Determine the (x, y) coordinate at the center of the cell enclosing the given text.  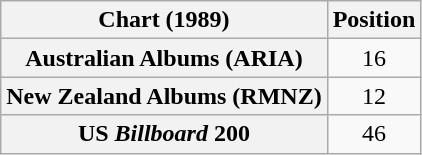
46 (374, 134)
New Zealand Albums (RMNZ) (164, 96)
US Billboard 200 (164, 134)
Position (374, 20)
Australian Albums (ARIA) (164, 58)
Chart (1989) (164, 20)
16 (374, 58)
12 (374, 96)
